Extract the (x, y) coordinate from the center of the cell holding the provided text.  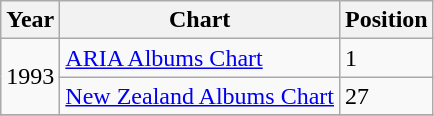
New Zealand Albums Chart (200, 96)
1993 (30, 77)
27 (386, 96)
Position (386, 20)
1 (386, 58)
Year (30, 20)
Chart (200, 20)
ARIA Albums Chart (200, 58)
